Output the (x, y) coordinate of the center of the cell containing the given text.  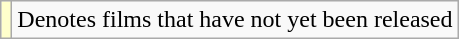
Denotes films that have not yet been released (235, 20)
